Scan for the cell matching the given text and deliver its [x, y] coordinate at center. 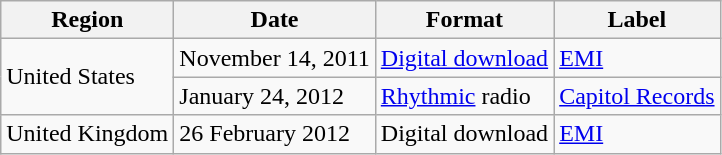
Region [88, 20]
United States [88, 77]
November 14, 2011 [274, 58]
Format [464, 20]
United Kingdom [88, 134]
26 February 2012 [274, 134]
Rhythmic radio [464, 96]
January 24, 2012 [274, 96]
Date [274, 20]
Label [637, 20]
Capitol Records [637, 96]
